Output the (X, Y) coordinate of the center of the cell containing the given text.  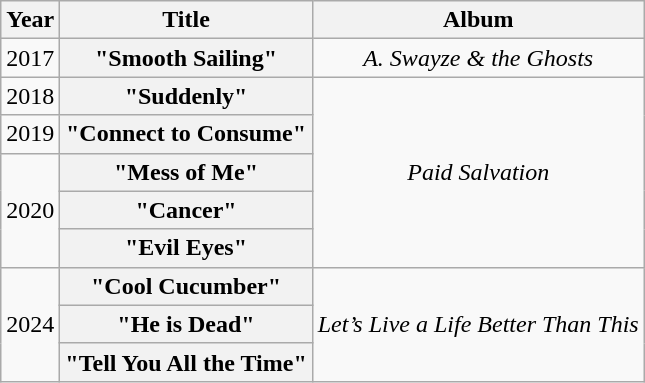
"Evil Eyes" (186, 248)
Title (186, 20)
"Mess of Me" (186, 172)
"Suddenly" (186, 96)
Paid Salvation (478, 172)
"Connect to Consume" (186, 134)
"Cool Cucumber" (186, 286)
Let’s Live a Life Better Than This (478, 324)
2024 (30, 324)
"He is Dead" (186, 324)
"Smooth Sailing" (186, 58)
2020 (30, 210)
2019 (30, 134)
"Cancer" (186, 210)
Year (30, 20)
"Tell You All the Time" (186, 362)
A. Swayze & the Ghosts (478, 58)
2018 (30, 96)
Album (478, 20)
2017 (30, 58)
